Detect which cell encompasses the target text, then output its (X, Y) center coordinate. 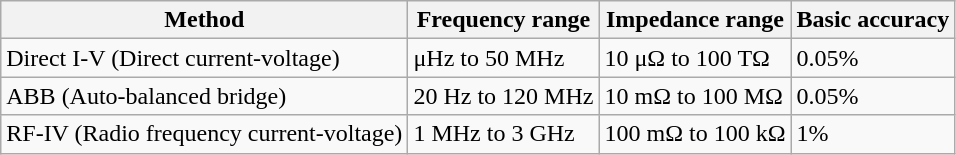
Method (204, 20)
Frequency range (504, 20)
1 MHz to 3 GHz (504, 134)
Impedance range (695, 20)
Basic accuracy (873, 20)
100 mΩ to 100 kΩ (695, 134)
10 μΩ to 100 TΩ (695, 58)
1% (873, 134)
20 Hz to 120 MHz (504, 96)
ABB (Auto-balanced bridge) (204, 96)
μHz to 50 MHz (504, 58)
RF-IV (Radio frequency current-voltage) (204, 134)
Direct I-V (Direct current-voltage) (204, 58)
10 mΩ to 100 MΩ (695, 96)
